Find where the given text appears and provide that cell's center as (X, Y) coordinate. 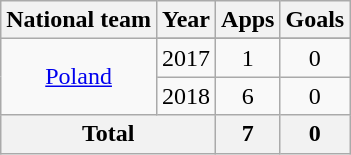
7 (248, 134)
Goals (315, 20)
1 (248, 58)
Apps (248, 20)
2017 (186, 58)
2018 (186, 96)
Poland (79, 77)
Year (186, 20)
Total (108, 134)
National team (79, 20)
6 (248, 96)
